Extract the (X, Y) coordinate from the center of the cell holding the provided text.  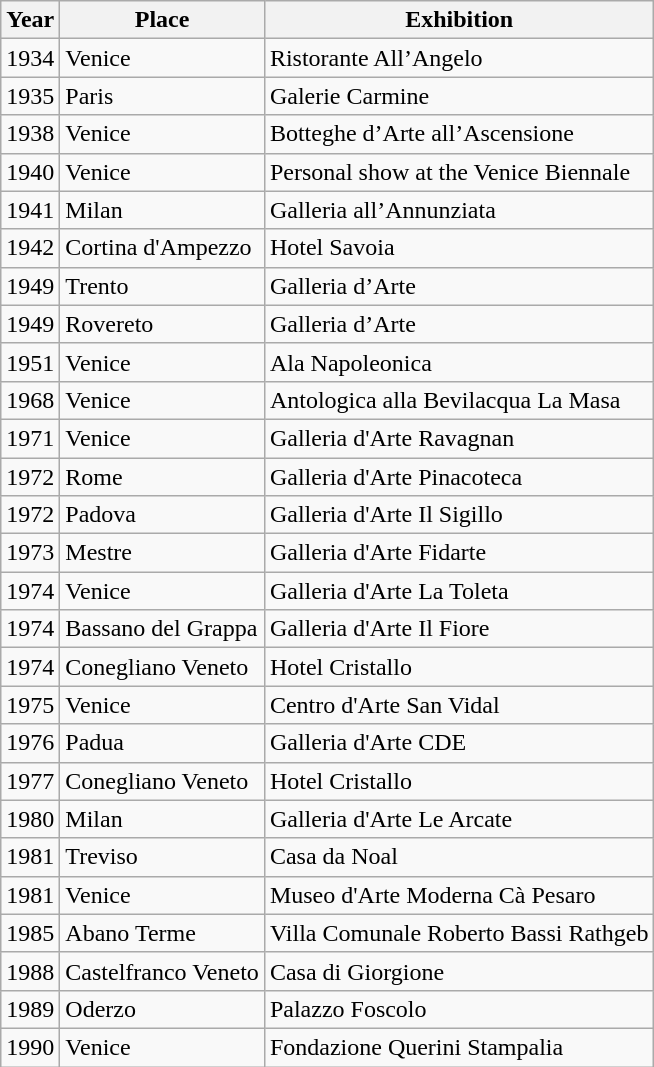
Bassano del Grappa (162, 629)
Palazzo Foscolo (459, 1009)
Personal show at the Venice Biennale (459, 172)
Trento (162, 286)
Casa di Giorgione (459, 971)
1980 (30, 819)
Rovereto (162, 324)
1935 (30, 96)
Antologica alla Bevilacqua La Masa (459, 400)
Treviso (162, 857)
Place (162, 20)
1968 (30, 400)
1985 (30, 933)
Rome (162, 477)
Castelfranco Veneto (162, 971)
1989 (30, 1009)
1941 (30, 210)
Galleria d'Arte Il Fiore (459, 629)
Cortina d'Ampezzo (162, 248)
1940 (30, 172)
Centro d'Arte San Vidal (459, 705)
Galleria d'Arte Ravagnan (459, 438)
Exhibition (459, 20)
Galleria d'Arte Fidarte (459, 553)
Hotel Savoia (459, 248)
Mestre (162, 553)
Galleria d'Arte Il Sigillo (459, 515)
Museo d'Arte Moderna Cà Pesaro (459, 895)
1973 (30, 553)
Ala Napoleonica (459, 362)
1942 (30, 248)
1951 (30, 362)
Padova (162, 515)
1976 (30, 743)
Botteghe d’Arte all’Ascensione (459, 134)
1988 (30, 971)
Galleria d'Arte La Toleta (459, 591)
1938 (30, 134)
1971 (30, 438)
1990 (30, 1047)
Galleria d'Arte Le Arcate (459, 819)
Paris (162, 96)
1977 (30, 781)
Oderzo (162, 1009)
Villa Comunale Roberto Bassi Rathgeb (459, 933)
1975 (30, 705)
Galleria d'Arte Pinacoteca (459, 477)
Casa da Noal (459, 857)
Padua (162, 743)
1934 (30, 58)
Galleria d'Arte CDE (459, 743)
Fondazione Querini Stampalia (459, 1047)
Year (30, 20)
Ristorante All’Angelo (459, 58)
Abano Terme (162, 933)
Galerie Carmine (459, 96)
Galleria all’Annunziata (459, 210)
